From the cell containing the given text, extract its center point as [X, Y] coordinate. 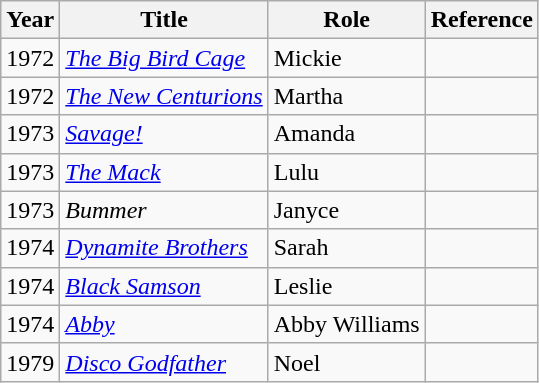
The Mack [164, 172]
Abby [164, 324]
Reference [482, 20]
The New Centurions [164, 96]
1979 [30, 362]
Mickie [346, 58]
Disco Godfather [164, 362]
The Big Bird Cage [164, 58]
Year [30, 20]
Title [164, 20]
Savage! [164, 134]
Role [346, 20]
Abby Williams [346, 324]
Bummer [164, 210]
Lulu [346, 172]
Leslie [346, 286]
Martha [346, 96]
Dynamite Brothers [164, 248]
Amanda [346, 134]
Black Samson [164, 286]
Noel [346, 362]
Sarah [346, 248]
Janyce [346, 210]
